Identify which cell holds the provided text, then report its [x, y] central coordinate. 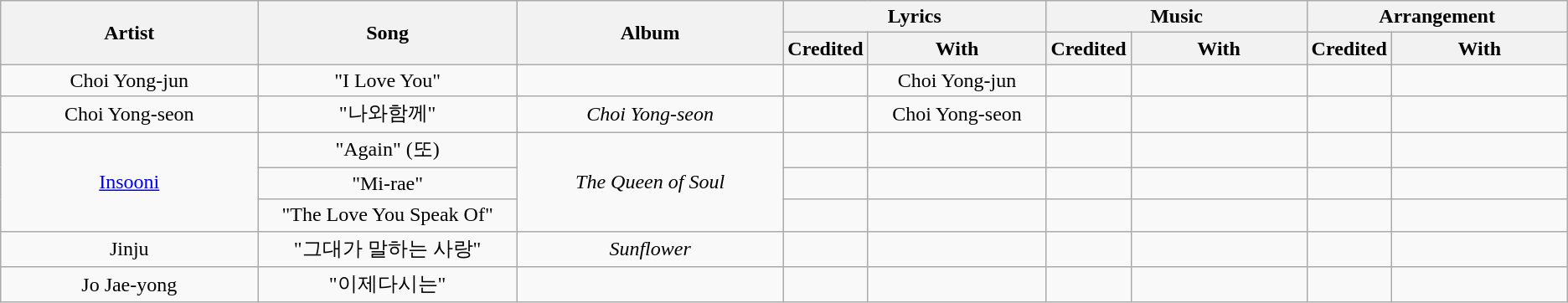
Artist [129, 33]
Jinju [129, 249]
"The Love You Speak Of" [388, 215]
Insooni [129, 182]
"Again" (또) [388, 151]
Album [650, 33]
"이제다시는" [388, 285]
Sunflower [650, 249]
"나와함께" [388, 114]
Jo Jae-yong [129, 285]
"Mi-rae" [388, 183]
The Queen of Soul [650, 182]
Song [388, 33]
Arrangement [1437, 17]
Music [1176, 17]
Lyrics [915, 17]
"그대가 말하는 사랑" [388, 249]
"I Love You" [388, 80]
